Detect which cell encompasses the target text, then output its [X, Y] center coordinate. 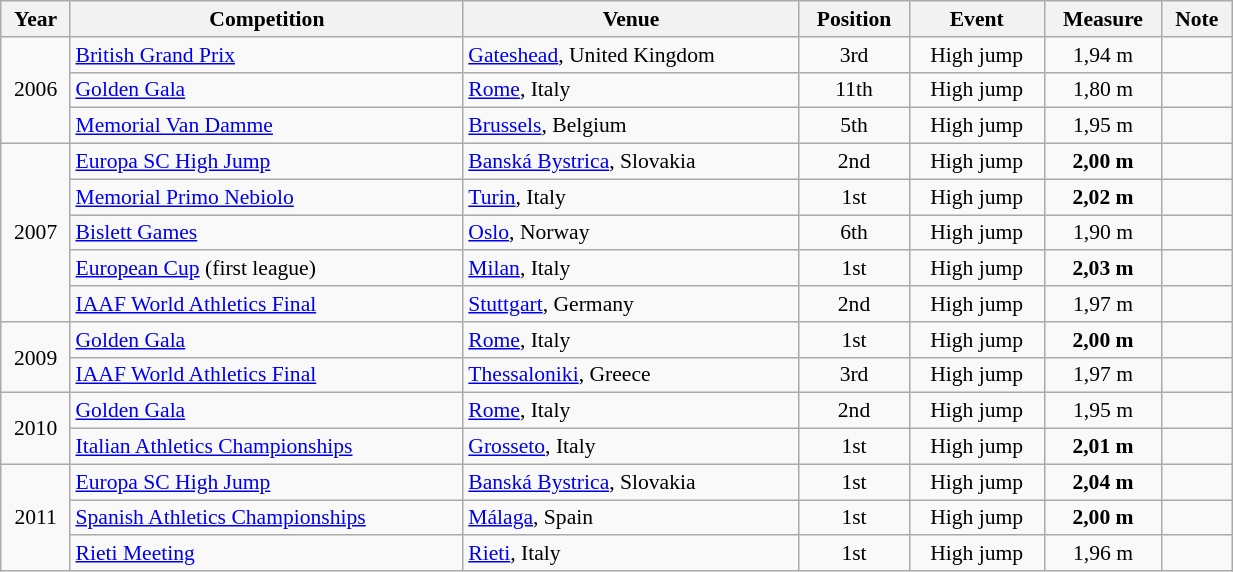
Memorial Van Damme [266, 126]
5th [854, 126]
Spanish Athletics Championships [266, 518]
2,04 m [1103, 482]
2011 [36, 518]
Rieti Meeting [266, 554]
Bislett Games [266, 233]
2009 [36, 358]
Milan, Italy [631, 269]
Stuttgart, Germany [631, 304]
2,03 m [1103, 269]
1,90 m [1103, 233]
1,96 m [1103, 554]
2006 [36, 90]
Thessaloniki, Greece [631, 375]
2010 [36, 428]
2,02 m [1103, 197]
Grosseto, Italy [631, 447]
Note [1197, 19]
Rieti, Italy [631, 554]
Position [854, 19]
Gateshead, United Kingdom [631, 55]
Measure [1103, 19]
Turin, Italy [631, 197]
2007 [36, 233]
British Grand Prix [266, 55]
1,94 m [1103, 55]
Brussels, Belgium [631, 126]
Year [36, 19]
1,80 m [1103, 90]
11th [854, 90]
Venue [631, 19]
Italian Athletics Championships [266, 447]
6th [854, 233]
Málaga, Spain [631, 518]
2,01 m [1103, 447]
Event [976, 19]
Competition [266, 19]
European Cup (first league) [266, 269]
Memorial Primo Nebiolo [266, 197]
Oslo, Norway [631, 233]
